Return (X, Y) of the center of cell containing provided text 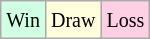
Win (24, 20)
Draw (72, 20)
Loss (126, 20)
